Scan for the cell matching the given text and deliver its [X, Y] coordinate at center. 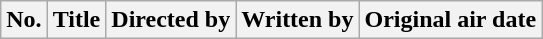
Title [76, 20]
No. [24, 20]
Original air date [450, 20]
Directed by [171, 20]
Written by [298, 20]
